Return the [X, Y] coordinate for the center point of the cell that contains the specified text.  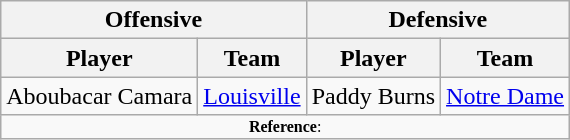
Louisville [252, 96]
Paddy Burns [373, 96]
Defensive [438, 20]
Offensive [154, 20]
Reference: [286, 127]
Aboubacar Camara [100, 96]
Notre Dame [506, 96]
